For the text-containing cell, return its midpoint in (x, y) coordinate format. 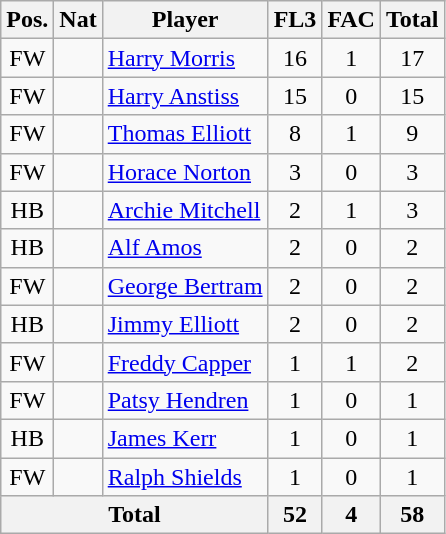
George Bertram (185, 286)
Patsy Hendren (185, 400)
9 (412, 134)
Archie Mitchell (185, 210)
17 (412, 58)
Harry Morris (185, 58)
Alf Amos (185, 248)
FAC (352, 20)
58 (412, 515)
Pos. (28, 20)
Horace Norton (185, 172)
Freddy Capper (185, 362)
52 (295, 515)
8 (295, 134)
Thomas Elliott (185, 134)
James Kerr (185, 438)
Harry Anstiss (185, 96)
Player (185, 20)
4 (352, 515)
16 (295, 58)
Nat (78, 20)
FL3 (295, 20)
Ralph Shields (185, 477)
Jimmy Elliott (185, 324)
